Return (X, Y) of the center of cell containing provided text 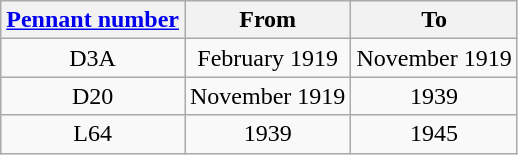
L64 (93, 134)
D20 (93, 96)
D3A (93, 58)
Pennant number (93, 20)
February 1919 (267, 58)
From (267, 20)
1945 (434, 134)
To (434, 20)
